Determine the [X, Y] coordinate at the center of the cell enclosing the given text.  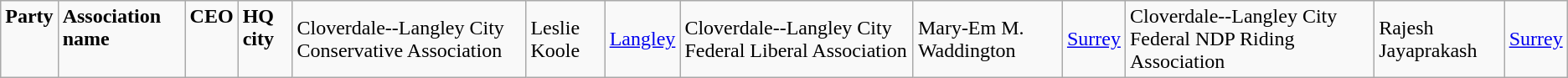
Association name [121, 39]
Cloverdale--Langley City Federal Liberal Association [797, 39]
Cloverdale--Langley City Conservative Association [409, 39]
Langley [642, 39]
Cloverdale--Langley City Federal NDP Riding Association [1250, 39]
Leslie Koole [565, 39]
CEO [211, 39]
Party [29, 39]
HQ city [265, 39]
Mary-Em M. Waddington [988, 39]
Rajesh Jayaprakash [1439, 39]
